Output the [x, y] coordinate of the center of the cell containing the given text.  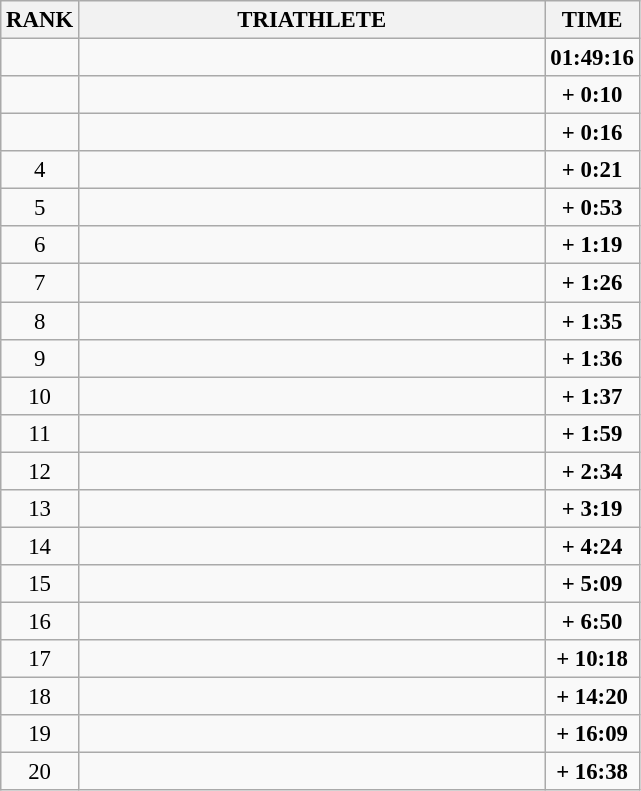
+ 4:24 [592, 546]
+ 0:10 [592, 95]
+ 1:36 [592, 358]
+ 16:38 [592, 772]
+ 1:26 [592, 283]
TIME [592, 20]
7 [40, 283]
9 [40, 358]
15 [40, 584]
+ 1:59 [592, 433]
TRIATHLETE [312, 20]
16 [40, 621]
+ 6:50 [592, 621]
12 [40, 471]
+ 5:09 [592, 584]
+ 0:16 [592, 133]
4 [40, 170]
01:49:16 [592, 58]
19 [40, 734]
18 [40, 697]
RANK [40, 20]
11 [40, 433]
+ 1:37 [592, 396]
+ 1:19 [592, 245]
+ 3:19 [592, 509]
+ 14:20 [592, 697]
+ 2:34 [592, 471]
+ 0:21 [592, 170]
8 [40, 321]
+ 1:35 [592, 321]
5 [40, 208]
13 [40, 509]
14 [40, 546]
+ 16:09 [592, 734]
20 [40, 772]
+ 10:18 [592, 659]
10 [40, 396]
6 [40, 245]
17 [40, 659]
+ 0:53 [592, 208]
